From the cell containing the given text, extract its center point as [X, Y] coordinate. 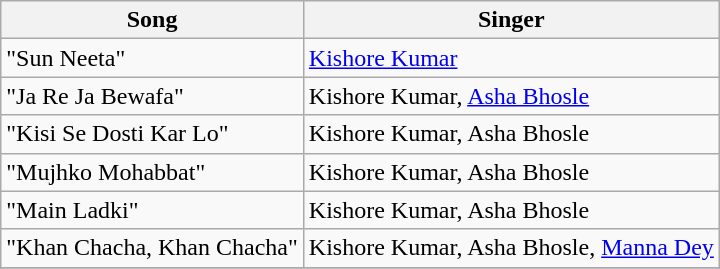
"Kisi Se Dosti Kar Lo" [152, 134]
"Sun Neeta" [152, 58]
Singer [511, 20]
Kishore Kumar [511, 58]
"Khan Chacha, Khan Chacha" [152, 248]
"Mujhko Mohabbat" [152, 172]
"Ja Re Ja Bewafa" [152, 96]
Kishore Kumar, Asha Bhosle, Manna Dey [511, 248]
Song [152, 20]
"Main Ladki" [152, 210]
